For the text-containing cell, return its midpoint in (x, y) coordinate format. 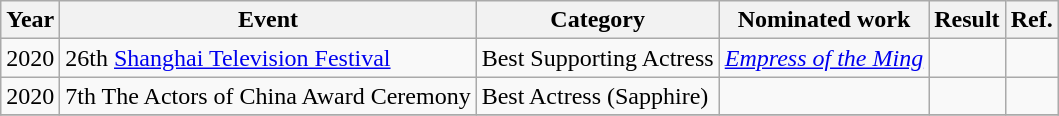
Best Supporting Actress (598, 58)
Result (967, 20)
Nominated work (824, 20)
7th The Actors of China Award Ceremony (268, 96)
Empress of the Ming (824, 58)
Best Actress (Sapphire) (598, 96)
Ref. (1032, 20)
26th Shanghai Television Festival (268, 58)
Event (268, 20)
Year (30, 20)
Category (598, 20)
